Determine the (X, Y) coordinate at the center of the cell enclosing the given text.  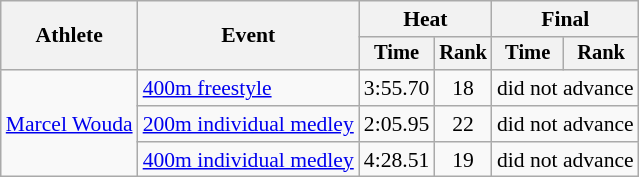
Marcel Wouda (70, 124)
22 (463, 124)
Heat (426, 19)
18 (463, 88)
200m individual medley (248, 124)
400m freestyle (248, 88)
Athlete (70, 36)
3:55.70 (396, 88)
Final (566, 19)
Event (248, 36)
2:05.95 (396, 124)
